From the cell containing the given text, extract its center point as (X, Y) coordinate. 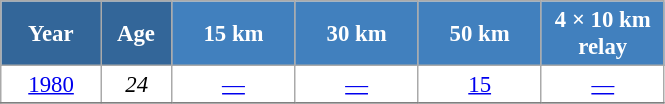
24 (136, 85)
Year (52, 34)
Age (136, 34)
1980 (52, 85)
15 km (234, 34)
4 × 10 km relay (602, 34)
15 (480, 85)
30 km (356, 34)
50 km (480, 34)
